Scan for the cell matching the given text and deliver its (x, y) coordinate at center. 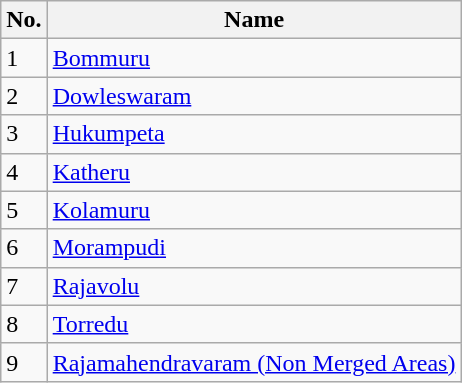
4 (24, 172)
No. (24, 20)
Torredu (254, 324)
Bommuru (254, 58)
Rajavolu (254, 286)
2 (24, 96)
Rajamahendravaram (Non Merged Areas) (254, 362)
9 (24, 362)
3 (24, 134)
7 (24, 286)
Dowleswaram (254, 96)
Hukumpeta (254, 134)
Katheru (254, 172)
5 (24, 210)
1 (24, 58)
Name (254, 20)
8 (24, 324)
6 (24, 248)
Morampudi (254, 248)
Kolamuru (254, 210)
